Output the (X, Y) coordinate of the center of the cell containing the given text.  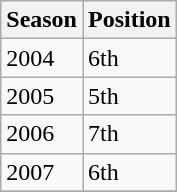
2007 (42, 172)
Position (129, 20)
7th (129, 134)
2005 (42, 96)
2004 (42, 58)
5th (129, 96)
2006 (42, 134)
Season (42, 20)
